Capture the cell that displays the provided text and extract its [x, y] central coordinate. 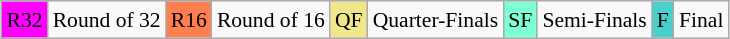
Round of 32 [107, 20]
F [663, 20]
R16 [189, 20]
Quarter-Finals [436, 20]
R32 [25, 20]
Semi-Finals [594, 20]
Round of 16 [271, 20]
Final [702, 20]
SF [520, 20]
QF [349, 20]
